For the text-containing cell, return its midpoint in (X, Y) coordinate format. 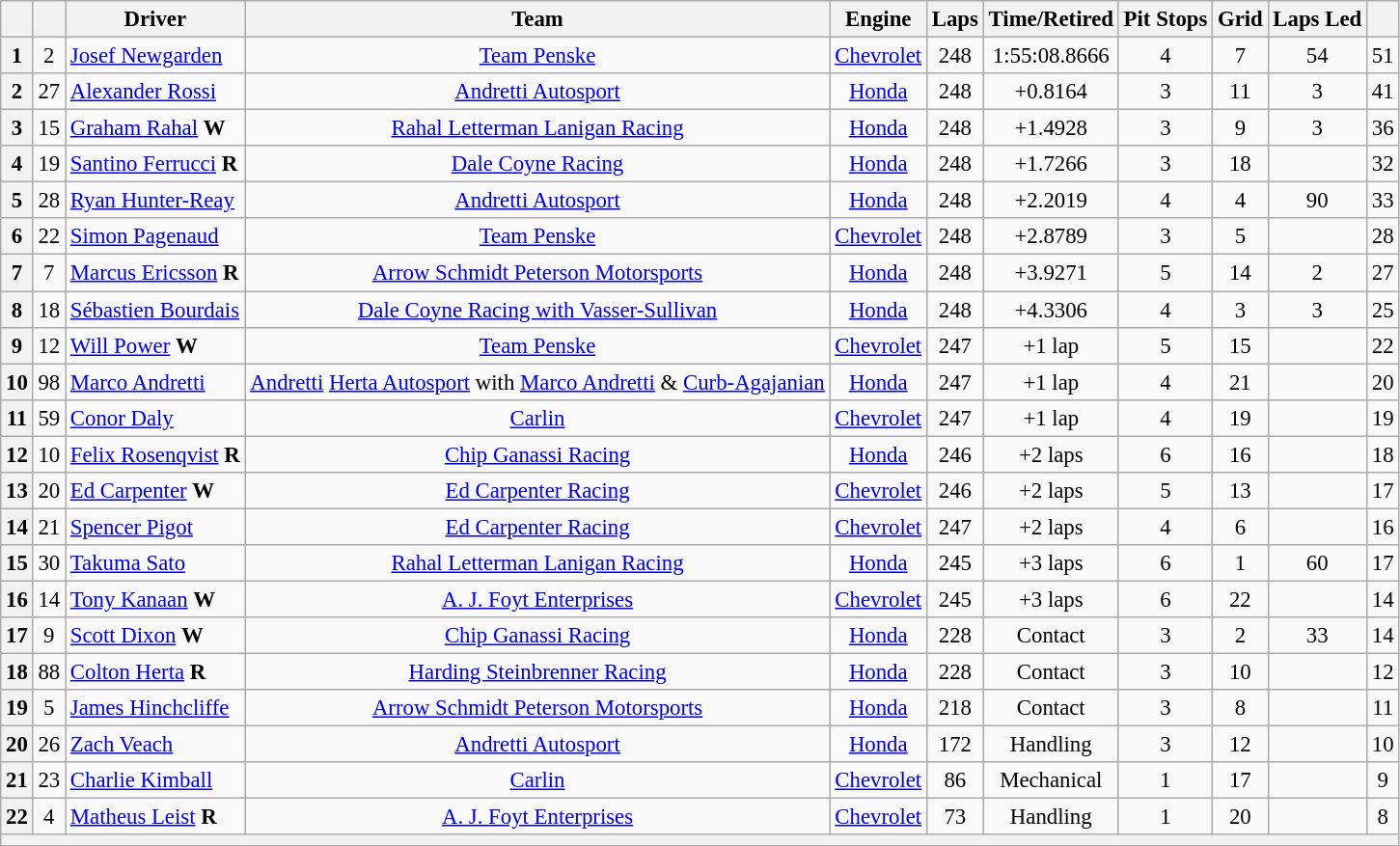
Ed Carpenter W (156, 491)
+3.9271 (1051, 273)
60 (1317, 563)
Will Power W (156, 345)
Laps (955, 19)
Zach Veach (156, 745)
51 (1382, 56)
Marcus Ericsson R (156, 273)
Graham Rahal W (156, 128)
54 (1317, 56)
Ryan Hunter-Reay (156, 201)
Simon Pagenaud (156, 236)
+2.8789 (1051, 236)
Spencer Pigot (156, 527)
41 (1382, 92)
Harding Steinbrenner Racing (537, 672)
Josef Newgarden (156, 56)
Marco Andretti (156, 382)
90 (1317, 201)
73 (955, 817)
Mechanical (1051, 780)
98 (48, 382)
Scott Dixon W (156, 636)
Colton Herta R (156, 672)
Tony Kanaan W (156, 599)
Team (537, 19)
+1.4928 (1051, 128)
Driver (156, 19)
Pit Stops (1166, 19)
1:55:08.8666 (1051, 56)
26 (48, 745)
+0.8164 (1051, 92)
+2.2019 (1051, 201)
Felix Rosenqvist R (156, 454)
Time/Retired (1051, 19)
88 (48, 672)
Laps Led (1317, 19)
86 (955, 780)
172 (955, 745)
Engine (878, 19)
32 (1382, 164)
59 (48, 418)
+4.3306 (1051, 310)
James Hinchcliffe (156, 708)
25 (1382, 310)
Grid (1241, 19)
23 (48, 780)
Alexander Rossi (156, 92)
30 (48, 563)
Dale Coyne Racing with Vasser-Sullivan (537, 310)
36 (1382, 128)
Takuma Sato (156, 563)
Matheus Leist R (156, 817)
Santino Ferrucci R (156, 164)
218 (955, 708)
Charlie Kimball (156, 780)
Andretti Herta Autosport with Marco Andretti & Curb-Agajanian (537, 382)
Dale Coyne Racing (537, 164)
Conor Daly (156, 418)
+1.7266 (1051, 164)
Sébastien Bourdais (156, 310)
